Determine the (X, Y) coordinate at the center of the cell enclosing the given text.  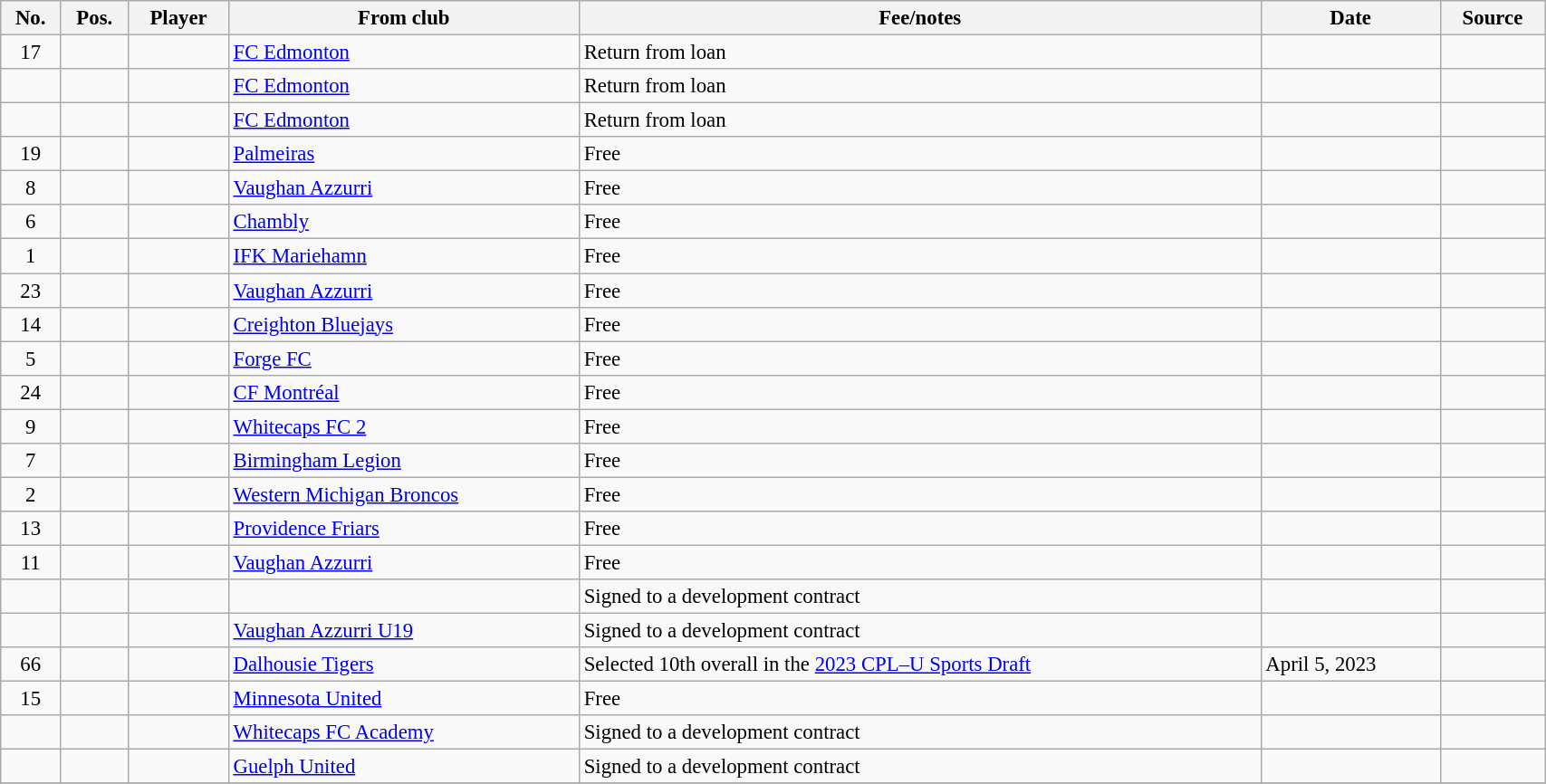
Whitecaps FC 2 (404, 426)
CF Montréal (404, 392)
Whitecaps FC Academy (404, 732)
Guelph United (404, 767)
Creighton Bluejays (404, 324)
19 (31, 154)
1 (31, 256)
No. (31, 18)
66 (31, 664)
Forge FC (404, 359)
13 (31, 529)
8 (31, 188)
6 (31, 222)
Minnesota United (404, 699)
Palmeiras (404, 154)
Date (1350, 18)
24 (31, 392)
Fee/notes (920, 18)
17 (31, 53)
Birmingham Legion (404, 461)
2 (31, 494)
9 (31, 426)
Providence Friars (404, 529)
7 (31, 461)
Chambly (404, 222)
Dalhousie Tigers (404, 664)
Player (178, 18)
23 (31, 291)
Western Michigan Broncos (404, 494)
Pos. (94, 18)
Vaughan Azzurri U19 (404, 631)
15 (31, 699)
Source (1493, 18)
Selected 10th overall in the 2023 CPL–U Sports Draft (920, 664)
IFK Mariehamn (404, 256)
5 (31, 359)
April 5, 2023 (1350, 664)
14 (31, 324)
From club (404, 18)
11 (31, 562)
